Provide the (x, y) coordinate of the cell's center where the given text is located.  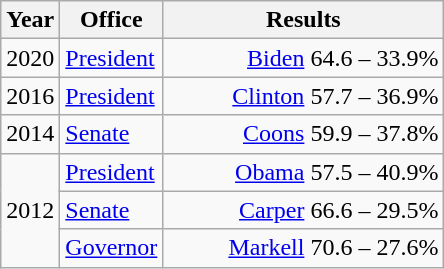
Year (30, 20)
Carper 66.6 – 29.5% (304, 210)
Coons 59.9 – 37.8% (304, 134)
Clinton 57.7 – 36.9% (304, 96)
Results (304, 20)
Obama 57.5 – 40.9% (304, 172)
Biden 64.6 – 33.9% (304, 58)
2012 (30, 210)
2020 (30, 58)
Governor (112, 248)
2016 (30, 96)
2014 (30, 134)
Office (112, 20)
Markell 70.6 – 27.6% (304, 248)
